Pinpoint the cell where the given text exists, returning its [x, y] midpoint coordinate. 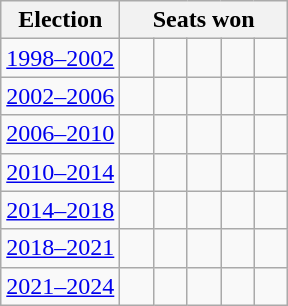
Election [60, 20]
2006–2010 [60, 134]
Seats won [204, 20]
2014–2018 [60, 210]
2002–2006 [60, 96]
2018–2021 [60, 248]
1998–2002 [60, 58]
2021–2024 [60, 286]
2010–2014 [60, 172]
